Find where the given text appears and provide that cell's center as [x, y] coordinate. 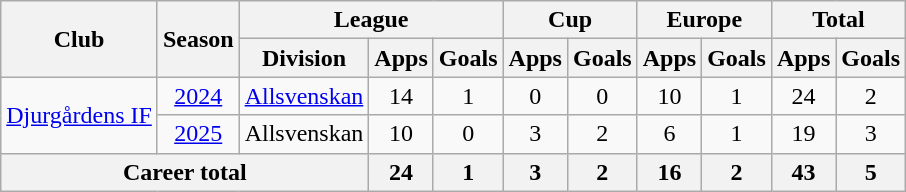
2024 [198, 96]
19 [803, 134]
5 [871, 172]
Season [198, 39]
2025 [198, 134]
16 [669, 172]
League [371, 20]
6 [669, 134]
43 [803, 172]
Total [838, 20]
Career total [185, 172]
Club [80, 39]
Cup [570, 20]
Djurgårdens IF [80, 115]
14 [401, 96]
Europe [704, 20]
Division [304, 58]
